Return the (X, Y) coordinate for the center point of the cell that contains the specified text.  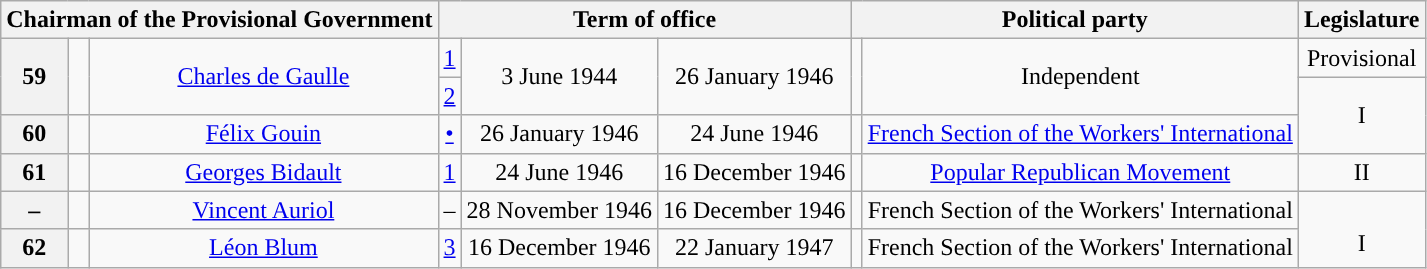
Vincent Auriol (264, 210)
Georges Bidault (264, 172)
Léon Blum (264, 248)
61 (34, 172)
2 (450, 96)
Popular Republican Movement (1080, 172)
Term of office (644, 20)
62 (34, 248)
22 January 1947 (754, 248)
Legislature (1362, 20)
60 (34, 134)
Political party (1074, 20)
28 November 1946 (559, 210)
Independent (1080, 77)
• (450, 134)
3 June 1944 (559, 77)
Félix Gouin (264, 134)
Chairman of the Provisional Government (220, 20)
59 (34, 77)
II (1362, 172)
Provisional (1362, 58)
Charles de Gaulle (264, 77)
3 (450, 248)
